For the text-containing cell, return its midpoint in (X, Y) coordinate format. 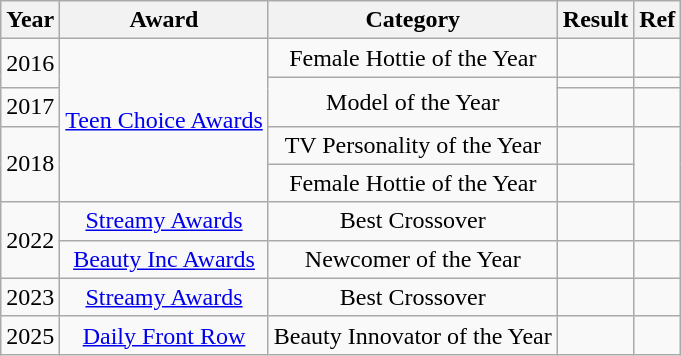
Daily Front Row (164, 335)
2025 (30, 335)
Teen Choice Awards (164, 120)
Year (30, 20)
TV Personality of the Year (412, 145)
2022 (30, 240)
2018 (30, 164)
Ref (658, 20)
Award (164, 20)
2016 (30, 64)
Beauty Inc Awards (164, 259)
Newcomer of the Year (412, 259)
Beauty Innovator of the Year (412, 335)
Result (595, 20)
2017 (30, 107)
Category (412, 20)
2023 (30, 297)
Model of the Year (412, 102)
